Extract the [X, Y] coordinate from the center of the cell holding the provided text.  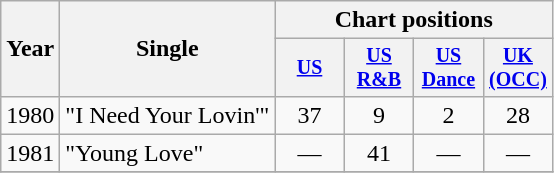
1980 [30, 115]
UK(OCC) [518, 68]
41 [378, 153]
US [310, 68]
2 [448, 115]
Chart positions [414, 20]
28 [518, 115]
9 [378, 115]
1981 [30, 153]
Year [30, 49]
USR&B [378, 68]
"I Need Your Lovin'" [168, 115]
37 [310, 115]
Single [168, 49]
USDance [448, 68]
"Young Love" [168, 153]
